For the text-containing cell, return its midpoint in (x, y) coordinate format. 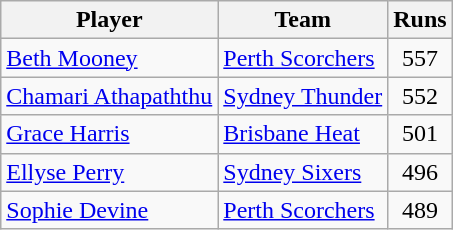
Grace Harris (110, 134)
Sydney Thunder (303, 96)
552 (420, 96)
501 (420, 134)
Sydney Sixers (303, 172)
Sophie Devine (110, 210)
496 (420, 172)
Player (110, 20)
489 (420, 210)
Brisbane Heat (303, 134)
Beth Mooney (110, 58)
Chamari Athapaththu (110, 96)
Runs (420, 20)
Ellyse Perry (110, 172)
Team (303, 20)
557 (420, 58)
